Return (X, Y) of the center of cell containing provided text 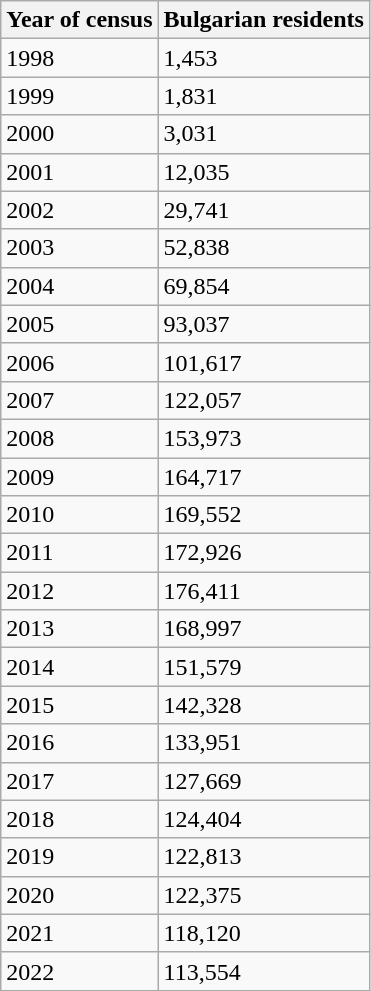
169,552 (264, 515)
2001 (80, 172)
2019 (80, 857)
101,617 (264, 362)
2010 (80, 515)
2012 (80, 591)
153,973 (264, 438)
2018 (80, 819)
124,404 (264, 819)
2014 (80, 667)
Bulgarian residents (264, 20)
2008 (80, 438)
2004 (80, 286)
2021 (80, 933)
1998 (80, 58)
2003 (80, 248)
2005 (80, 324)
2000 (80, 134)
172,926 (264, 553)
1,453 (264, 58)
2015 (80, 705)
29,741 (264, 210)
2020 (80, 895)
12,035 (264, 172)
122,813 (264, 857)
2009 (80, 477)
2022 (80, 971)
142,328 (264, 705)
168,997 (264, 629)
2016 (80, 743)
164,717 (264, 477)
3,031 (264, 134)
52,838 (264, 248)
151,579 (264, 667)
2002 (80, 210)
122,057 (264, 400)
118,120 (264, 933)
127,669 (264, 781)
2017 (80, 781)
2013 (80, 629)
Year of census (80, 20)
93,037 (264, 324)
1,831 (264, 96)
2011 (80, 553)
69,854 (264, 286)
2007 (80, 400)
113,554 (264, 971)
122,375 (264, 895)
133,951 (264, 743)
176,411 (264, 591)
1999 (80, 96)
2006 (80, 362)
